Search for the cell housing the specified text and yield its [x, y] center coordinate. 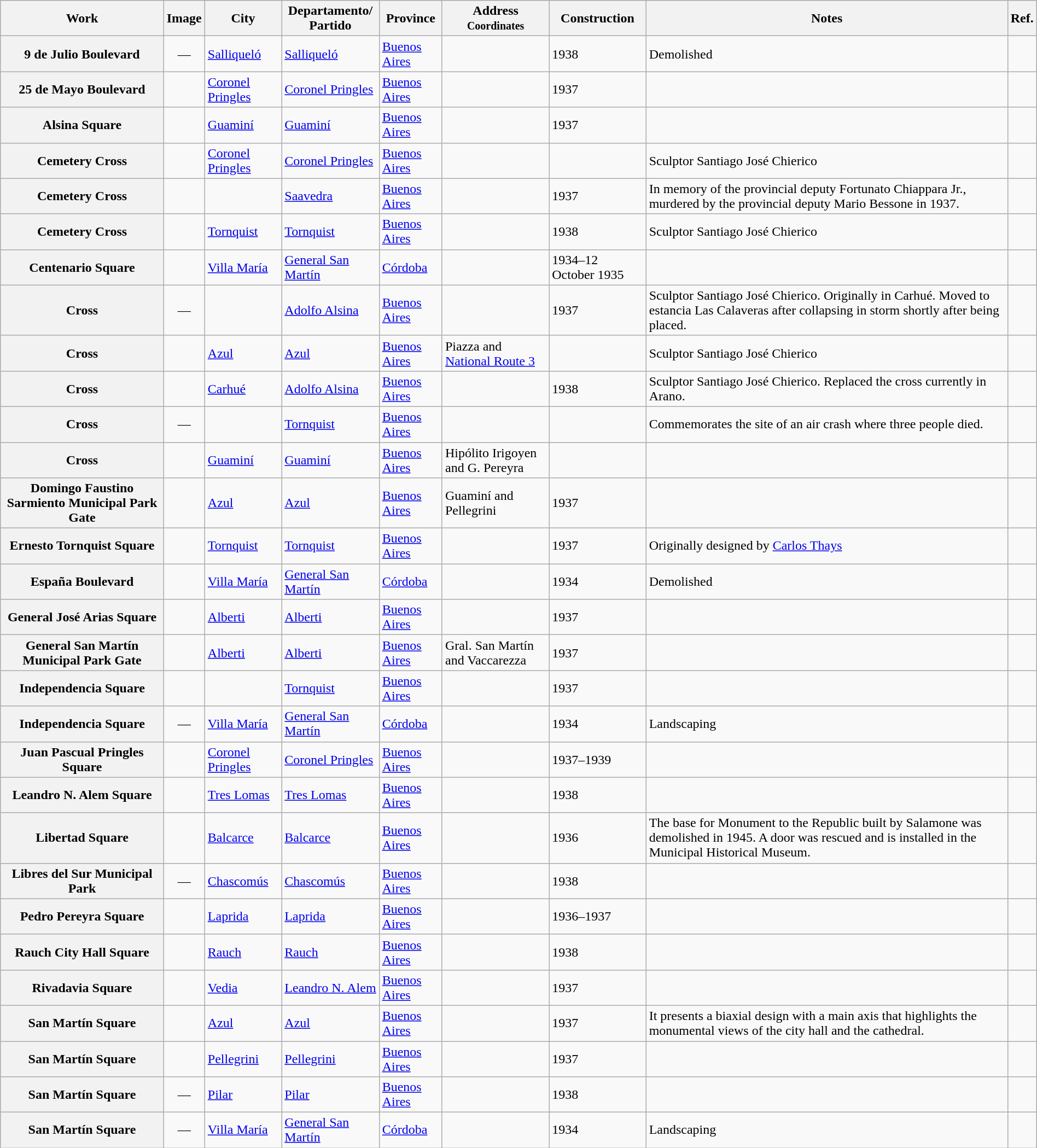
Alsina Square [82, 125]
Rauch City Hall Square [82, 952]
Construction [597, 19]
Originally designed by Carlos Thays [827, 546]
Domingo Faustino Sarmiento Municipal Park Gate [82, 503]
Pedro Pereyra Square [82, 917]
1934–12 October 1935 [597, 267]
1936–1937 [597, 917]
Vedia [243, 988]
Juan Pascual Pringles Square [82, 759]
Carhué [243, 388]
1937–1939 [597, 759]
Image [184, 19]
In memory of the provincial deputy Fortunato Chiappara Jr., murdered by the provincial deputy Mario Bessone in 1937. [827, 196]
Ernesto Tornquist Square [82, 546]
AddressCoordinates [496, 19]
Saavedra [330, 196]
Departamento/Partido [330, 19]
Rivadavia Square [82, 988]
1936 [597, 838]
Province [410, 19]
General José Arias Square [82, 617]
Sculptor Santiago José Chierico. Replaced the cross currently in Arano. [827, 388]
Leandro N. Alem Square [82, 795]
Sculptor Santiago José Chierico. Originally in Carhué. Moved to estancia Las Calaveras after collapsing in storm shortly after being placed. [827, 310]
Ref. [1022, 19]
Commemorates the site of an air crash where three people died. [827, 424]
25 de Mayo Boulevard [82, 90]
Work [82, 19]
General San Martín Municipal Park Gate [82, 653]
Leandro N. Alem [330, 988]
Hipólito Irigoyen and G. Pereyra [496, 459]
9 de Julio Boulevard [82, 54]
Piazza and National Route 3 [496, 353]
Libres del Sur Municipal Park [82, 881]
City [243, 19]
España Boulevard [82, 582]
Centenario Square [82, 267]
Notes [827, 19]
Gral. San Martín and Vaccarezza [496, 653]
Guaminí and Pellegrini [496, 503]
Libertad Square [82, 838]
It presents a biaxial design with a main axis that highlights the monumental views of the city hall and the cathedral. [827, 1023]
